Output the [x, y] coordinate of the center of the cell containing the given text.  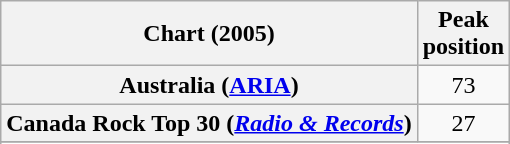
Canada Rock Top 30 (Radio & Records) [209, 123]
Australia (ARIA) [209, 85]
Chart (2005) [209, 34]
27 [463, 123]
73 [463, 85]
Peakposition [463, 34]
